For the text-containing cell, return its midpoint in [x, y] coordinate format. 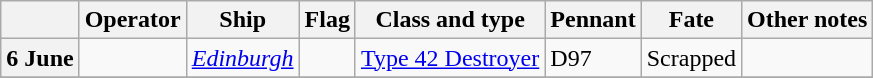
Fate [691, 20]
D97 [593, 58]
Pennant [593, 20]
Class and type [450, 20]
6 June [40, 58]
Edinburgh [242, 58]
Flag [327, 20]
Type 42 Destroyer [450, 58]
Operator [132, 20]
Scrapped [691, 58]
Other notes [808, 20]
Ship [242, 20]
